Return [X, Y] of the center of cell containing provided text 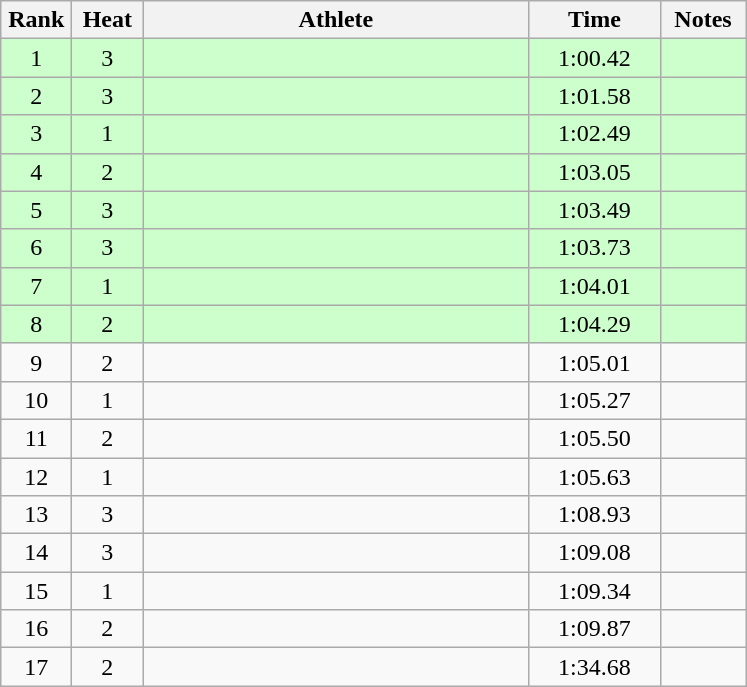
1:09.34 [594, 591]
12 [36, 477]
1:02.49 [594, 134]
1:08.93 [594, 515]
1:09.87 [594, 629]
1:03.49 [594, 210]
1:34.68 [594, 667]
6 [36, 248]
1:05.27 [594, 400]
8 [36, 324]
1:01.58 [594, 96]
Heat [108, 20]
1:00.42 [594, 58]
5 [36, 210]
17 [36, 667]
14 [36, 553]
1:04.29 [594, 324]
9 [36, 362]
Notes [703, 20]
10 [36, 400]
1:05.01 [594, 362]
15 [36, 591]
Athlete [336, 20]
1:03.73 [594, 248]
1:05.50 [594, 438]
1:03.05 [594, 172]
7 [36, 286]
16 [36, 629]
13 [36, 515]
1:05.63 [594, 477]
Time [594, 20]
11 [36, 438]
1:09.08 [594, 553]
Rank [36, 20]
1:04.01 [594, 286]
4 [36, 172]
